Extract the (X, Y) coordinate from the center of the cell holding the provided text.  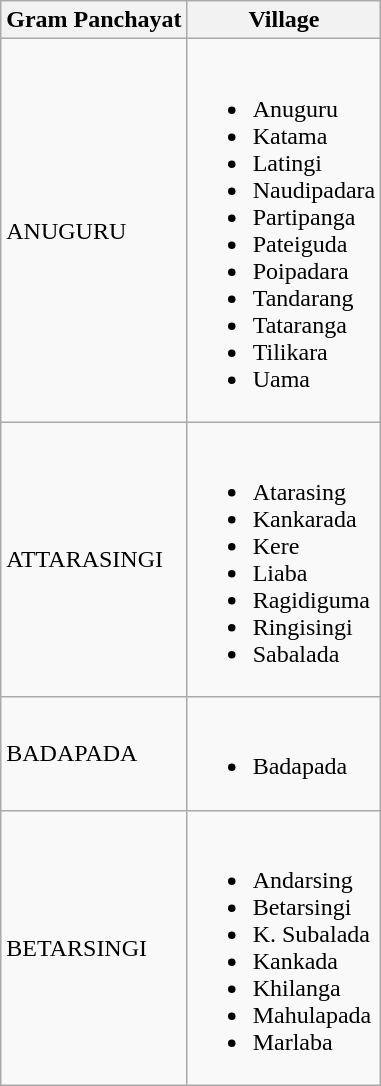
Gram Panchayat (94, 20)
AnuguruKatamaLatingiNaudipadaraPartipangaPateigudaPoipadaraTandarangTatarangaTilikaraUama (284, 230)
ATTARASINGI (94, 560)
Village (284, 20)
Badapada (284, 754)
BADAPADA (94, 754)
AtarasingKankaradaKereLiabaRagidigumaRingisingiSabalada (284, 560)
BETARSINGI (94, 948)
AndarsingBetarsingiK. SubaladaKankadaKhilangaMahulapadaMarlaba (284, 948)
ANUGURU (94, 230)
